Output the [X, Y] coordinate of the center of the cell containing the given text.  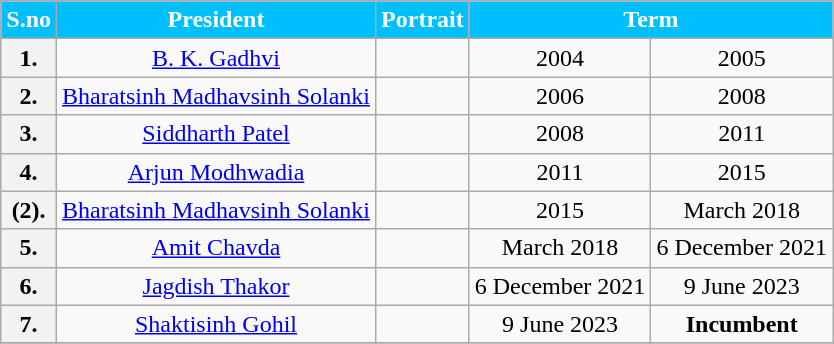
President [216, 20]
S.no [29, 20]
7. [29, 324]
Amit Chavda [216, 248]
3. [29, 134]
(2). [29, 210]
B. K. Gadhvi [216, 58]
Arjun Modhwadia [216, 172]
2004 [560, 58]
1. [29, 58]
Shaktisinh Gohil [216, 324]
5. [29, 248]
2006 [560, 96]
2. [29, 96]
2005 [742, 58]
Portrait [423, 20]
Incumbent [742, 324]
4. [29, 172]
Term [650, 20]
Siddharth Patel [216, 134]
Jagdish Thakor [216, 286]
6. [29, 286]
